Detect which cell encompasses the target text, then output its [X, Y] center coordinate. 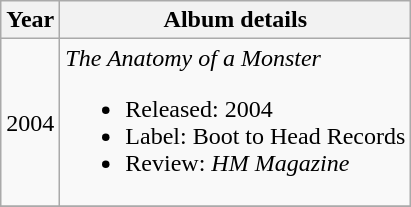
Year [30, 20]
The Anatomy of a MonsterReleased: 2004Label: Boot to Head RecordsReview: HM Magazine [236, 122]
2004 [30, 122]
Album details [236, 20]
